For the text-containing cell, return its midpoint in [X, Y] coordinate format. 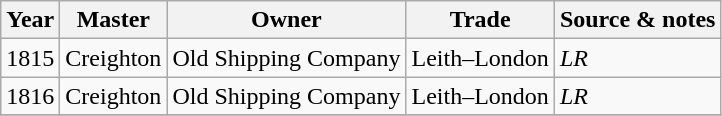
Master [114, 20]
Trade [480, 20]
1816 [30, 96]
Owner [286, 20]
1815 [30, 58]
Source & notes [638, 20]
Year [30, 20]
